Scan for the cell matching the given text and deliver its [X, Y] coordinate at center. 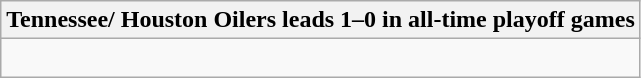
Tennessee/ Houston Oilers leads 1–0 in all-time playoff games [321, 20]
